Extract the [x, y] coordinate from the center of the cell holding the provided text.  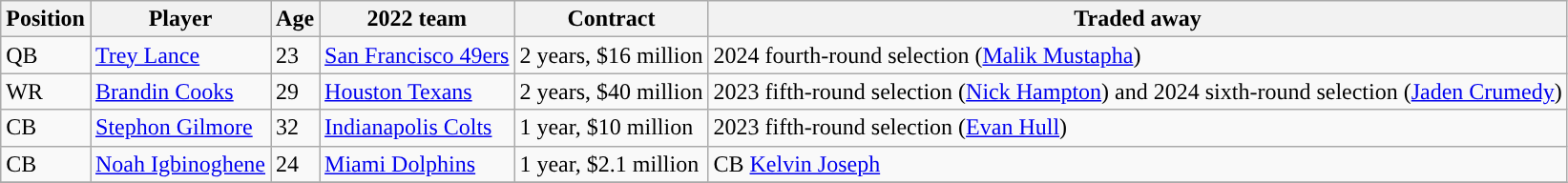
Traded away [1138, 19]
Player [179, 19]
Indianapolis Colts [417, 128]
1 year, $10 million [611, 128]
Noah Igbinoghene [179, 164]
Position [46, 19]
Brandin Cooks [179, 91]
Miami Dolphins [417, 164]
Trey Lance [179, 55]
2 years, $16 million [611, 55]
1 year, $2.1 million [611, 164]
2 years, $40 million [611, 91]
2023 fifth-round selection (Nick Hampton) and 2024 sixth-round selection (Jaden Crumedy) [1138, 91]
23 [296, 55]
2022 team [417, 19]
Houston Texans [417, 91]
CB Kelvin Joseph [1138, 164]
QB [46, 55]
24 [296, 164]
Stephon Gilmore [179, 128]
2023 fifth-round selection (Evan Hull) [1138, 128]
29 [296, 91]
32 [296, 128]
Age [296, 19]
Contract [611, 19]
2024 fourth-round selection (Malik Mustapha) [1138, 55]
San Francisco 49ers [417, 55]
WR [46, 91]
